Pinpoint the cell where the given text exists, returning its (x, y) midpoint coordinate. 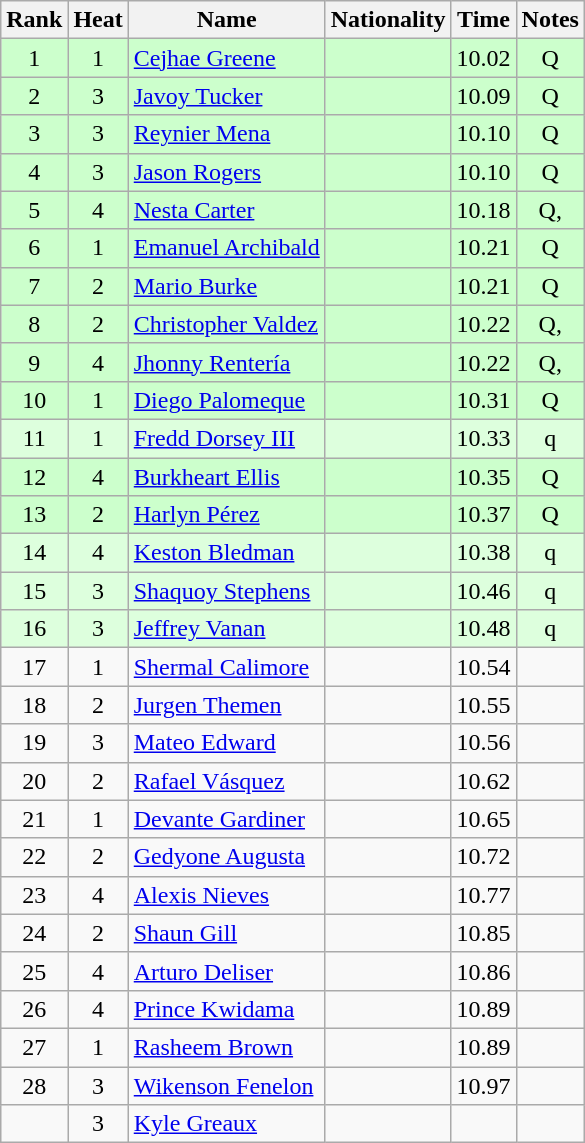
Reynier Mena (226, 134)
Shaquoy Stephens (226, 591)
Christopher Valdez (226, 324)
21 (34, 819)
9 (34, 362)
10.86 (484, 971)
10.97 (484, 1085)
10.09 (484, 96)
10.72 (484, 857)
5 (34, 210)
Time (484, 20)
19 (34, 743)
10 (34, 400)
10.54 (484, 667)
10.48 (484, 629)
8 (34, 324)
Shermal Calimore (226, 667)
10.56 (484, 743)
Cejhae Greene (226, 58)
Burkheart Ellis (226, 477)
Wikenson Fenelon (226, 1085)
22 (34, 857)
Rank (34, 20)
10.55 (484, 705)
10.18 (484, 210)
26 (34, 1009)
14 (34, 553)
Jurgen Themen (226, 705)
Kyle Greaux (226, 1124)
Nesta Carter (226, 210)
Jason Rogers (226, 172)
Emanuel Archibald (226, 248)
10.31 (484, 400)
6 (34, 248)
Harlyn Pérez (226, 515)
24 (34, 933)
Shaun Gill (226, 933)
10.02 (484, 58)
Rasheem Brown (226, 1047)
Arturo Deliser (226, 971)
28 (34, 1085)
10.37 (484, 515)
7 (34, 286)
Heat (98, 20)
Fredd Dorsey III (226, 438)
10.62 (484, 781)
16 (34, 629)
Alexis Nieves (226, 895)
Mario Burke (226, 286)
10.35 (484, 477)
Keston Bledman (226, 553)
Rafael Vásquez (226, 781)
20 (34, 781)
Name (226, 20)
10.77 (484, 895)
10.65 (484, 819)
Prince Kwidama (226, 1009)
Javoy Tucker (226, 96)
Notes (550, 20)
13 (34, 515)
Nationality (388, 20)
25 (34, 971)
12 (34, 477)
10.33 (484, 438)
15 (34, 591)
11 (34, 438)
23 (34, 895)
10.46 (484, 591)
Mateo Edward (226, 743)
10.85 (484, 933)
18 (34, 705)
17 (34, 667)
10.38 (484, 553)
Diego Palomeque (226, 400)
Jhonny Rentería (226, 362)
Devante Gardiner (226, 819)
Gedyone Augusta (226, 857)
27 (34, 1047)
Jeffrey Vanan (226, 629)
